Extract the [x, y] coordinate from the center of the cell holding the provided text.  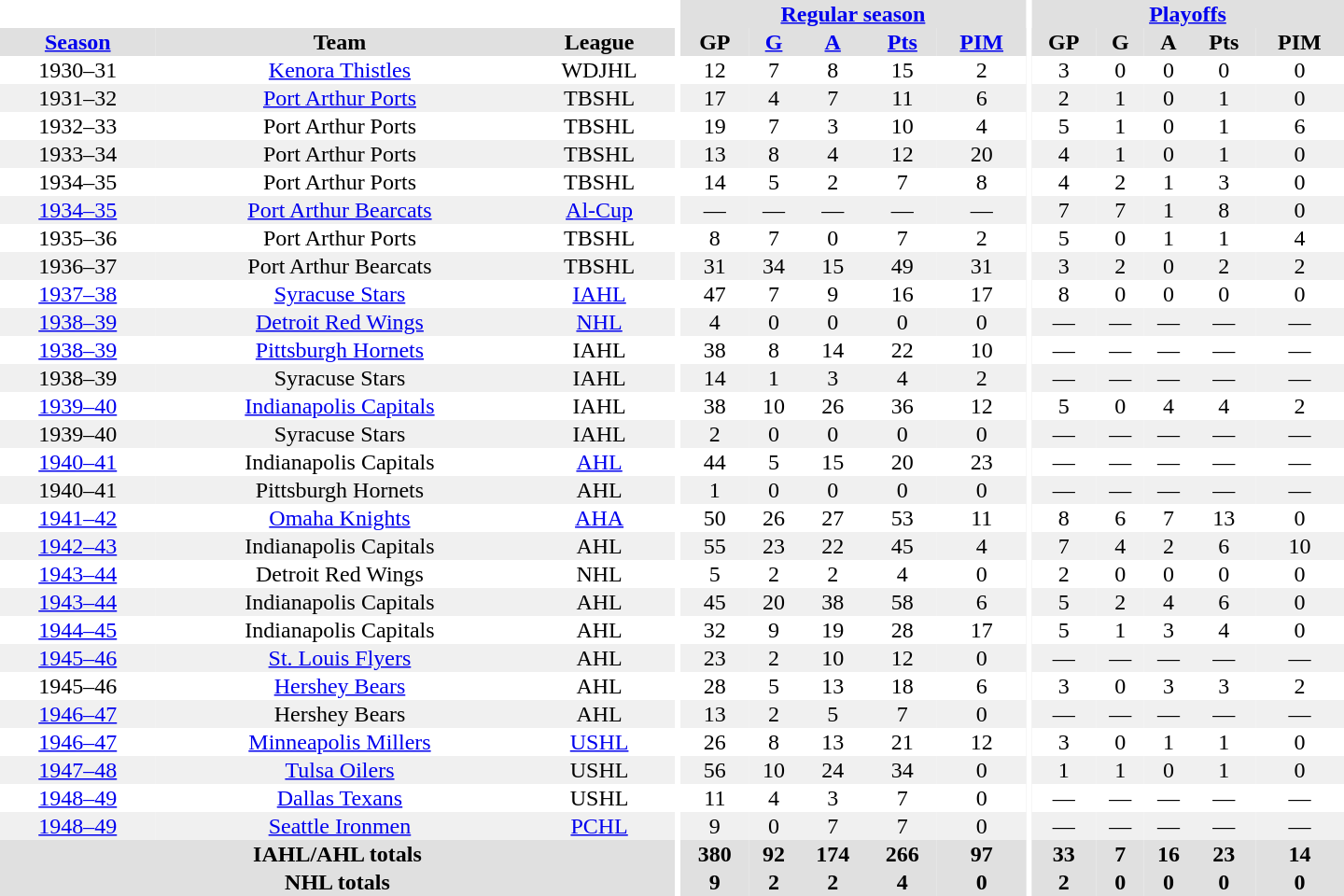
27 [833, 518]
50 [715, 518]
174 [833, 854]
1941–42 [78, 518]
18 [903, 686]
36 [903, 406]
55 [715, 546]
21 [903, 742]
1944–45 [78, 630]
97 [982, 854]
NHL totals [338, 882]
1947–48 [78, 770]
32 [715, 630]
Seattle Ironmen [340, 826]
Tulsa Oilers [340, 770]
IAHL/AHL totals [338, 854]
1942–43 [78, 546]
44 [715, 462]
56 [715, 770]
Team [340, 42]
AHA [599, 518]
53 [903, 518]
Playoffs [1187, 14]
St. Louis Flyers [340, 658]
Season [78, 42]
266 [903, 854]
58 [903, 602]
Al-Cup [599, 210]
33 [1064, 854]
380 [715, 854]
PCHL [599, 826]
1937–38 [78, 294]
Regular season [853, 14]
24 [833, 770]
1935–36 [78, 238]
1931–32 [78, 98]
47 [715, 294]
92 [774, 854]
WDJHL [599, 70]
49 [903, 266]
Kenora Thistles [340, 70]
1936–37 [78, 266]
Omaha Knights [340, 518]
Dallas Texans [340, 798]
Minneapolis Millers [340, 742]
1932–33 [78, 126]
1933–34 [78, 154]
1930–31 [78, 70]
League [599, 42]
